Return (x, y) of the center of cell containing provided text 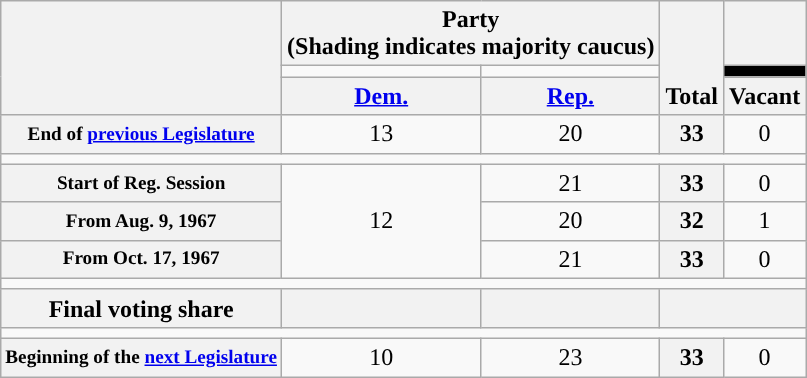
10 (382, 357)
12 (382, 221)
Start of Reg. Session (142, 183)
Total (692, 58)
From Oct. 17, 1967 (142, 259)
Beginning of the next Legislature (142, 357)
Vacant (764, 96)
1 (764, 221)
13 (382, 134)
Final voting share (142, 308)
Rep. (570, 96)
Dem. (382, 96)
32 (692, 221)
From Aug. 9, 1967 (142, 221)
End of previous Legislature (142, 134)
23 (570, 357)
Party (Shading indicates majority caucus) (471, 34)
